For the text-containing cell, return its midpoint in (X, Y) coordinate format. 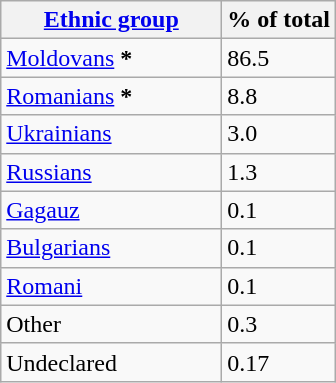
1.3 (279, 172)
Russians (112, 172)
0.3 (279, 324)
Ukrainians (112, 134)
Other (112, 324)
0.17 (279, 362)
Ethnic group (112, 20)
Undeclared (112, 362)
3.0 (279, 134)
Bulgarians (112, 248)
Gagauz (112, 210)
% of total (279, 20)
86.5 (279, 58)
Romani (112, 286)
Romanians * (112, 96)
Moldovans * (112, 58)
8.8 (279, 96)
